Find where the given text appears and provide that cell's center as (x, y) coordinate. 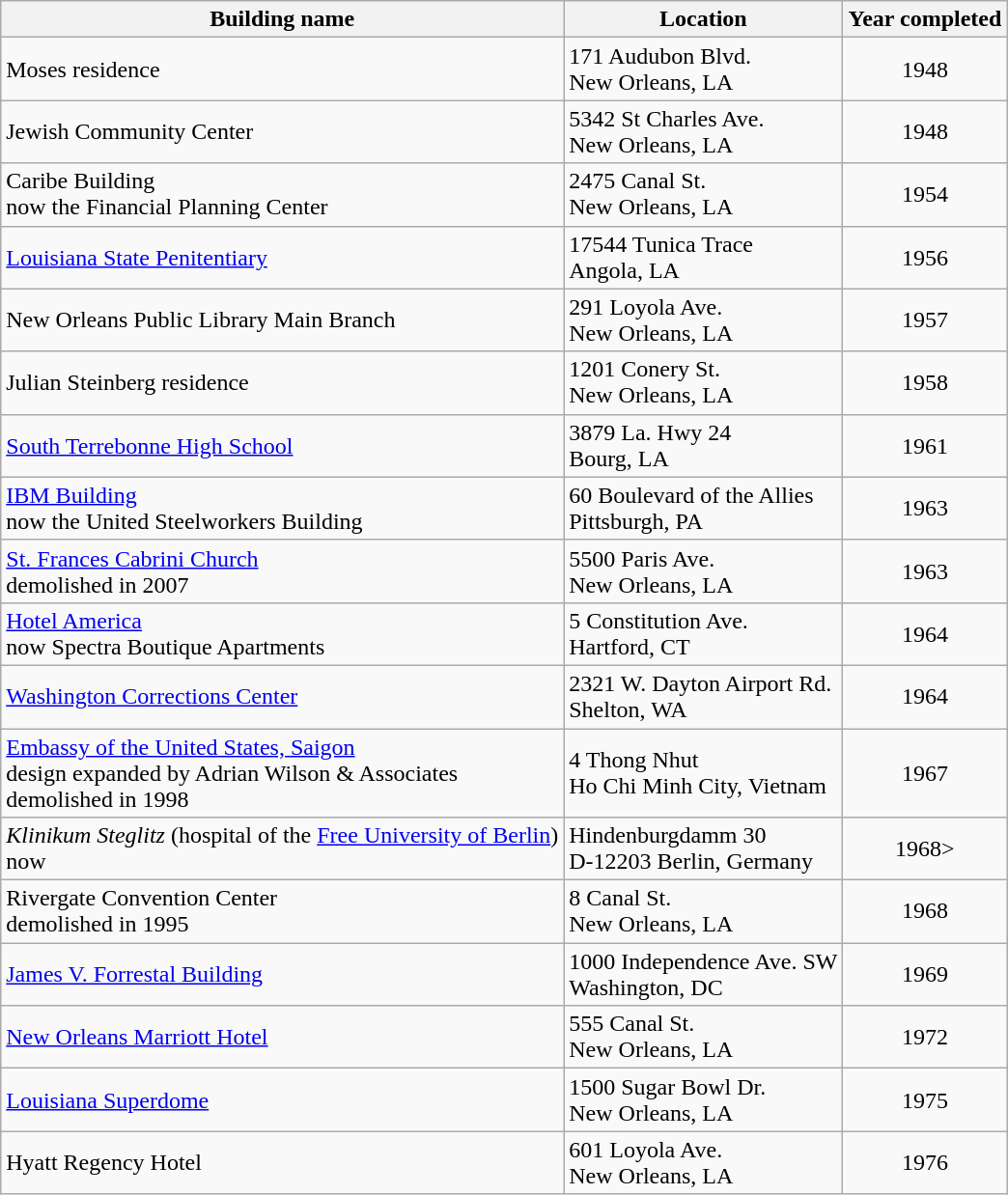
1975 (925, 1100)
Klinikum Steglitz (hospital of the Free University of Berlin)now (282, 849)
1967 (925, 772)
5342 St Charles Ave.New Orleans, LA (703, 131)
St. Frances Cabrini Churchdemolished in 2007 (282, 571)
1976 (925, 1162)
Hotel Americanow Spectra Boutique Apartments (282, 633)
1954 (925, 195)
South Terrebonne High School (282, 446)
555 Canal St.New Orleans, LA (703, 1037)
Hyatt Regency Hotel (282, 1162)
Caribe Buildingnow the Financial Planning Center (282, 195)
Building name (282, 19)
2321 W. Dayton Airport Rd.Shelton, WA (703, 697)
Embassy of the United States, Saigondesign expanded by Adrian Wilson & Associatesdemolished in 1998 (282, 772)
Washington Corrections Center (282, 697)
2475 Canal St.New Orleans, LA (703, 195)
Rivergate Convention Centerdemolished in 1995 (282, 911)
Louisiana Superdome (282, 1100)
1968 (925, 911)
1968> (925, 849)
1201 Conery St.New Orleans, LA (703, 382)
1958 (925, 382)
8 Canal St.New Orleans, LA (703, 911)
1972 (925, 1037)
1961 (925, 446)
1969 (925, 975)
5500 Paris Ave.New Orleans, LA (703, 571)
Moses residence (282, 69)
Location (703, 19)
Julian Steinberg residence (282, 382)
Jewish Community Center (282, 131)
17544 Tunica TraceAngola, LA (703, 257)
Hindenburgdamm 30D-12203 Berlin, Germany (703, 849)
291 Loyola Ave.New Orleans, LA (703, 320)
3879 La. Hwy 24Bourg, LA (703, 446)
601 Loyola Ave.New Orleans, LA (703, 1162)
60 Boulevard of the AlliesPittsburgh, PA (703, 508)
James V. Forrestal Building (282, 975)
IBM Buildingnow the United Steelworkers Building (282, 508)
1956 (925, 257)
Louisiana State Penitentiary (282, 257)
5 Constitution Ave.Hartford, CT (703, 633)
New Orleans Public Library Main Branch (282, 320)
Year completed (925, 19)
1957 (925, 320)
1500 Sugar Bowl Dr.New Orleans, LA (703, 1100)
171 Audubon Blvd.New Orleans, LA (703, 69)
1000 Independence Ave. SWWashington, DC (703, 975)
New Orleans Marriott Hotel (282, 1037)
4 Thong NhutHo Chi Minh City, Vietnam (703, 772)
